Locate the cell with the specified text and output its (x, y) center coordinate. 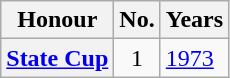
State Cup (58, 58)
Years (194, 20)
1 (137, 58)
No. (137, 20)
Honour (58, 20)
1973 (194, 58)
